Return the (X, Y) coordinate for the center point of the cell that contains the specified text.  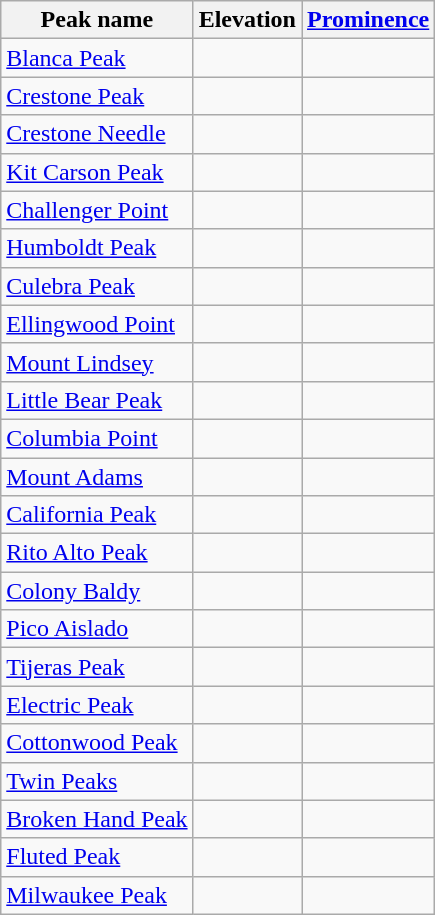
Cottonwood Peak (97, 743)
Mount Adams (97, 477)
Colony Baldy (97, 591)
Kit Carson Peak (97, 172)
Tijeras Peak (97, 667)
Ellingwood Point (97, 324)
Elevation (247, 20)
Rito Alto Peak (97, 553)
Columbia Point (97, 438)
Crestone Peak (97, 96)
Twin Peaks (97, 781)
Humboldt Peak (97, 248)
Prominence (368, 20)
Challenger Point (97, 210)
Little Bear Peak (97, 400)
Pico Aislado (97, 629)
Peak name (97, 20)
Blanca Peak (97, 58)
Milwaukee Peak (97, 895)
Broken Hand Peak (97, 819)
Electric Peak (97, 705)
California Peak (97, 515)
Culebra Peak (97, 286)
Fluted Peak (97, 857)
Crestone Needle (97, 134)
Mount Lindsey (97, 362)
